Pinpoint the cell where the given text exists, returning its (x, y) midpoint coordinate. 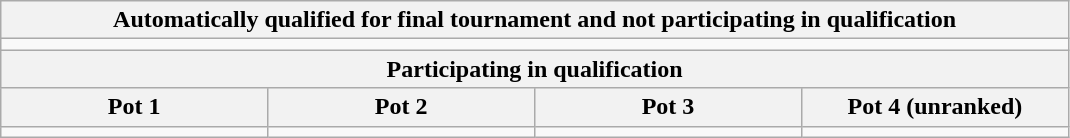
Automatically qualified for final tournament and not participating in qualification (535, 20)
Pot 3 (668, 107)
Pot 1 (134, 107)
Pot 2 (402, 107)
Participating in qualification (535, 69)
Pot 4 (unranked) (934, 107)
